Return the (X, Y) coordinate for the center point of the cell that contains the specified text.  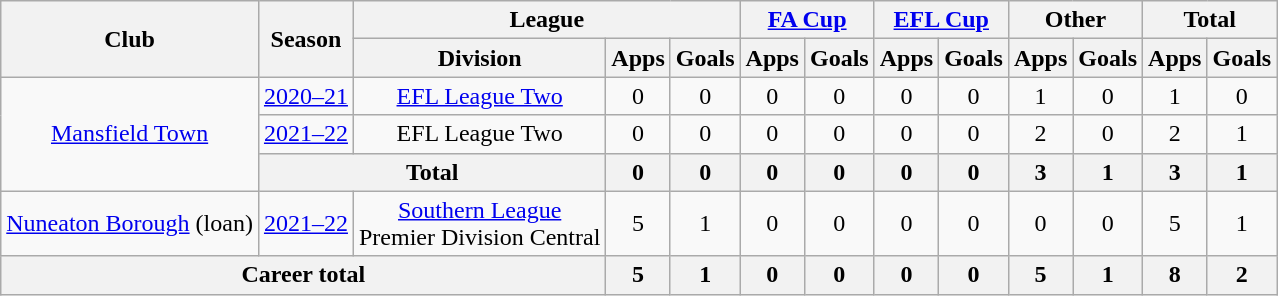
Other (1075, 20)
8 (1175, 275)
FA Cup (807, 20)
Division (479, 58)
EFL Cup (941, 20)
Club (130, 39)
2020–21 (306, 96)
Career total (304, 275)
Season (306, 39)
Nuneaton Borough (loan) (130, 224)
Mansfield Town (130, 134)
League (546, 20)
Southern LeaguePremier Division Central (479, 224)
